Detect which cell encompasses the target text, then output its (X, Y) center coordinate. 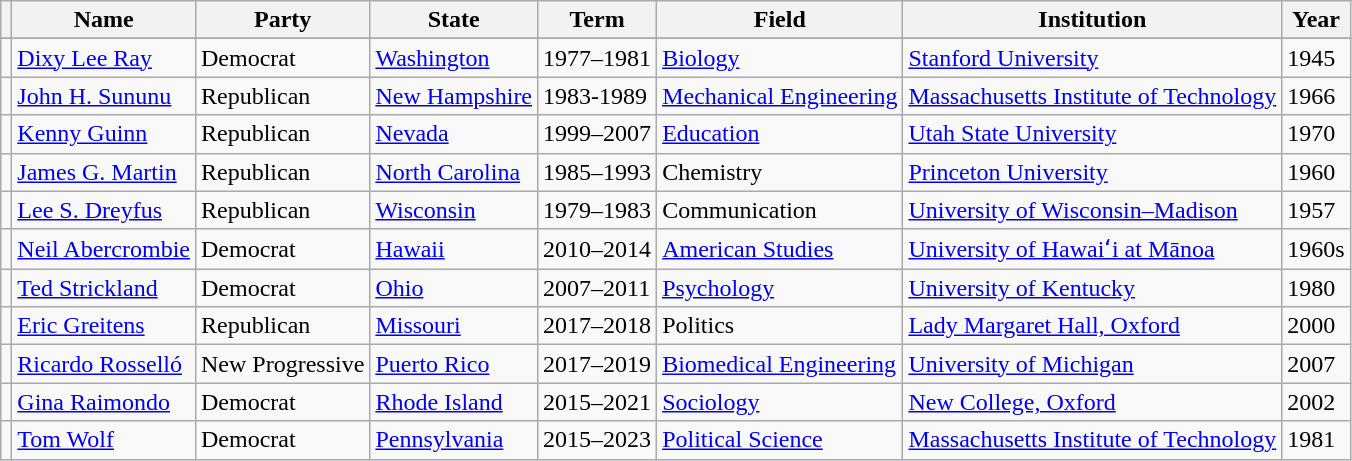
University of Wisconsin–Madison (1092, 210)
Kenny Guinn (104, 134)
1970 (1316, 134)
Education (780, 134)
2017–2018 (598, 326)
2010–2014 (598, 249)
Lady Margaret Hall, Oxford (1092, 326)
Wisconsin (454, 210)
Nevada (454, 134)
Chemistry (780, 172)
Biomedical Engineering (780, 364)
2017–2019 (598, 364)
Lee S. Dreyfus (104, 210)
Dixy Lee Ray (104, 58)
2015–2023 (598, 440)
Ted Strickland (104, 288)
1960 (1316, 172)
James G. Martin (104, 172)
2007–2011 (598, 288)
State (454, 20)
North Carolina (454, 172)
Rhode Island (454, 402)
Mechanical Engineering (780, 96)
Neil Abercrombie (104, 249)
Year (1316, 20)
Political Science (780, 440)
Politics (780, 326)
American Studies (780, 249)
2015–2021 (598, 402)
Communication (780, 210)
1980 (1316, 288)
1981 (1316, 440)
Stanford University (1092, 58)
University of Hawaiʻi at Mānoa (1092, 249)
1985–1993 (598, 172)
New Progressive (282, 364)
1945 (1316, 58)
Pennsylvania (454, 440)
Psychology (780, 288)
Washington (454, 58)
Party (282, 20)
Institution (1092, 20)
Tom Wolf (104, 440)
1960s (1316, 249)
2000 (1316, 326)
New Hampshire (454, 96)
Hawaii (454, 249)
Utah State University (1092, 134)
1966 (1316, 96)
University of Michigan (1092, 364)
Term (598, 20)
New College, Oxford (1092, 402)
Sociology (780, 402)
1957 (1316, 210)
2002 (1316, 402)
1977–1981 (598, 58)
Princeton University (1092, 172)
John H. Sununu (104, 96)
Puerto Rico (454, 364)
Field (780, 20)
Name (104, 20)
Eric Greitens (104, 326)
Missouri (454, 326)
Ohio (454, 288)
1979–1983 (598, 210)
Ricardo Rosselló (104, 364)
Gina Raimondo (104, 402)
1999–2007 (598, 134)
University of Kentucky (1092, 288)
Biology (780, 58)
1983-1989 (598, 96)
2007 (1316, 364)
